From the cell containing the given text, extract its center point as (x, y) coordinate. 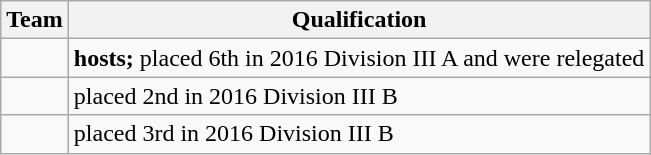
Team (35, 20)
placed 3rd in 2016 Division III B (359, 134)
hosts; placed 6th in 2016 Division III A and were relegated (359, 58)
placed 2nd in 2016 Division III B (359, 96)
Qualification (359, 20)
